Return (x, y) of the center of cell containing provided text 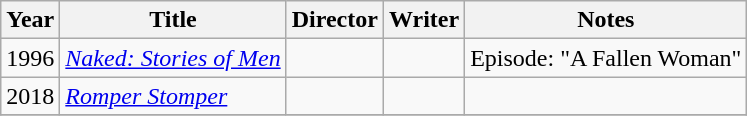
1996 (30, 58)
Naked: Stories of Men (173, 58)
2018 (30, 96)
Episode: "A Fallen Woman" (606, 58)
Director (334, 20)
Writer (424, 20)
Year (30, 20)
Notes (606, 20)
Title (173, 20)
Romper Stomper (173, 96)
